Extract the [X, Y] coordinate from the center of the cell holding the provided text.  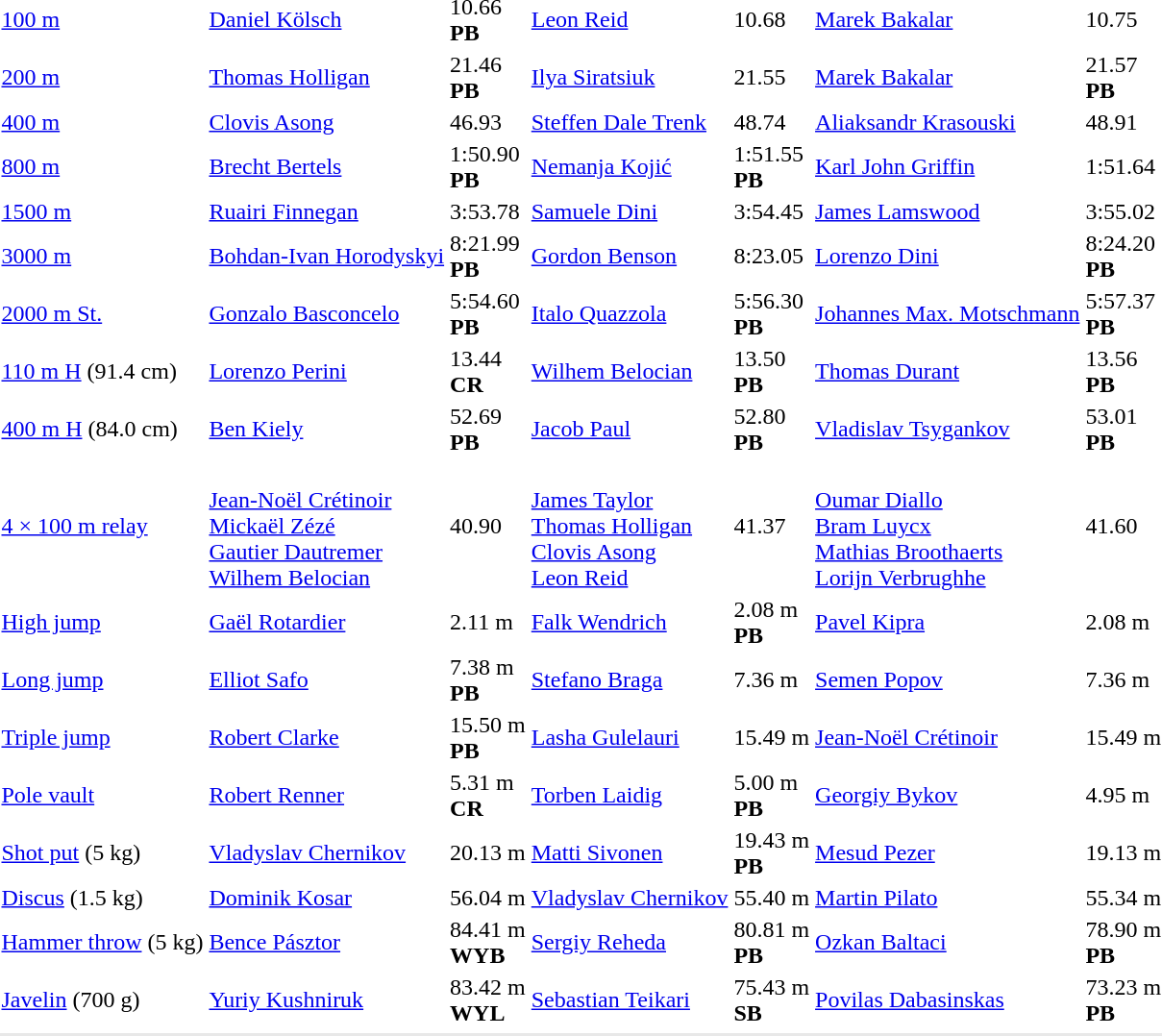
2000 m St. [102, 313]
Robert Renner [327, 796]
Lasha Gulelauri [630, 738]
1:51.55 PB [772, 167]
Georgiy Bykov [948, 796]
Stefano Braga [630, 680]
5.00 m PB [772, 796]
8:21.99 PB [488, 256]
400 m H (84.0 cm) [102, 429]
46.93 [488, 122]
Discus (1.5 kg) [102, 898]
Sebastian Teikari [630, 999]
Ilya Siratsiuk [630, 77]
Johannes Max. Motschmann [948, 313]
3:53.78 [488, 211]
Yuriy Kushniruk [327, 999]
2.08 m PB [772, 623]
800 m [102, 167]
Jacob Paul [630, 429]
84.41 m WYB [488, 942]
Mesud Pezer [948, 853]
Jean-Noël Crétinoir [948, 738]
83.42 m WYL [488, 999]
15.50 m PB [488, 738]
41.37 [772, 526]
Lorenzo Perini [327, 371]
75.43 m SB [772, 999]
Thomas Durant [948, 371]
20.13 m [488, 853]
7.38 m PB [488, 680]
Vladislav Tsygankov [948, 429]
21.46 PB [488, 77]
Bohdan-Ivan Horodyskyi [327, 256]
400 m [102, 122]
48.74 [772, 122]
Pavel Kipra [948, 623]
Elliot Safo [327, 680]
Gordon Benson [630, 256]
Thomas Holligan [327, 77]
19.43 m PB [772, 853]
Aliaksandr Krasouski [948, 122]
5:56.30 PB [772, 313]
13.50 PB [772, 371]
Oumar DialloBram LuycxMathias BroothaertsLorijn Verbrughhe [948, 526]
1500 m [102, 211]
Robert Clarke [327, 738]
Wilhem Belocian [630, 371]
Gaël Rotardier [327, 623]
55.40 m [772, 898]
1:50.90 PB [488, 167]
Hammer throw (5 kg) [102, 942]
80.81 m PB [772, 942]
21.55 [772, 77]
Torben Laidig [630, 796]
Bence Pásztor [327, 942]
7.36 m [772, 680]
Sergiy Reheda [630, 942]
Ruairi Finnegan [327, 211]
Gonzalo Basconcelo [327, 313]
Povilas Dabasinskas [948, 999]
Dominik Kosar [327, 898]
13.44 CR [488, 371]
200 m [102, 77]
Italo Quazzola [630, 313]
Marek Bakalar [948, 77]
40.90 [488, 526]
8:23.05 [772, 256]
3000 m [102, 256]
110 m H (91.4 cm) [102, 371]
2.11 m [488, 623]
High jump [102, 623]
Falk Wendrich [630, 623]
Pole vault [102, 796]
Nemanja Kojić [630, 167]
Steffen Dale Trenk [630, 122]
James Lamswood [948, 211]
Ozkan Baltaci [948, 942]
James TaylorThomas HolliganClovis AsongLeon Reid [630, 526]
5.31 m CR [488, 796]
3:54.45 [772, 211]
Lorenzo Dini [948, 256]
56.04 m [488, 898]
Semen Popov [948, 680]
15.49 m [772, 738]
4 × 100 m relay [102, 526]
Karl John Griffin [948, 167]
Ben Kiely [327, 429]
Samuele Dini [630, 211]
5:54.60 PB [488, 313]
Long jump [102, 680]
Shot put (5 kg) [102, 853]
Matti Sivonen [630, 853]
Clovis Asong [327, 122]
Jean-Noël CrétinoirMickaël ZézéGautier DautremerWilhem Belocian [327, 526]
52.69 PB [488, 429]
Brecht Bertels [327, 167]
Triple jump [102, 738]
52.80 PB [772, 429]
Javelin (700 g) [102, 999]
Martin Pilato [948, 898]
